Provide the (X, Y) coordinate of the cell's center where the given text is located.  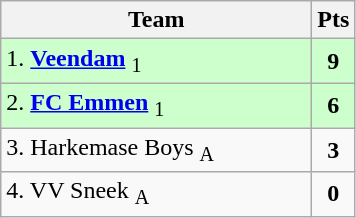
9 (334, 61)
1. Veendam 1 (156, 61)
6 (334, 105)
Team (156, 20)
3 (334, 150)
4. VV Sneek A (156, 194)
3. Harkemase Boys A (156, 150)
Pts (334, 20)
2. FC Emmen 1 (156, 105)
0 (334, 194)
